Identify which cell holds the provided text, then report its [x, y] central coordinate. 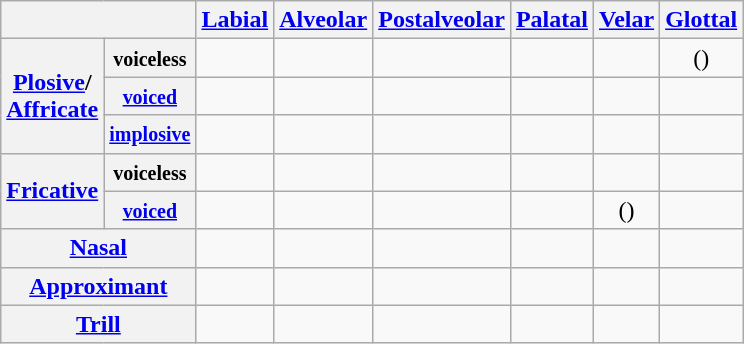
Glottal [702, 20]
Trill [98, 324]
Fricative [52, 191]
Velar [626, 20]
implosive [150, 134]
Palatal [552, 20]
Nasal [98, 248]
Plosive/Affricate [52, 96]
Labial [235, 20]
Approximant [98, 286]
Alveolar [324, 20]
Postalveolar [442, 20]
